Locate the cell with the specified text and output its [x, y] center coordinate. 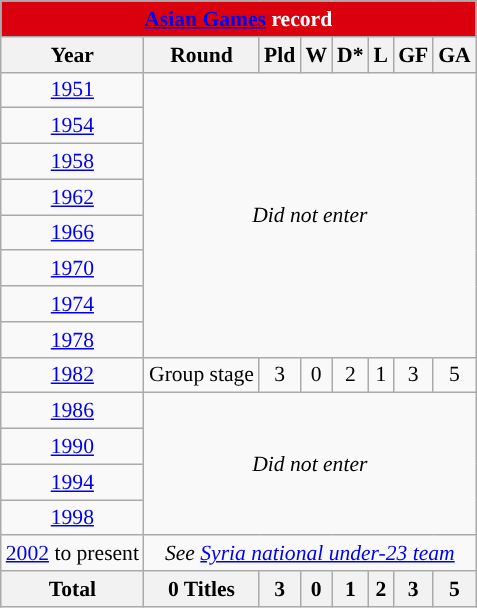
GF [413, 55]
L [382, 55]
1962 [72, 197]
1986 [72, 411]
See Syria national under-23 team [310, 554]
1974 [72, 304]
Total [72, 589]
Asian Games record [238, 19]
D* [350, 55]
1990 [72, 447]
1998 [72, 518]
Pld [280, 55]
GA [454, 55]
2002 to present [72, 554]
Group stage [202, 375]
1978 [72, 340]
Year [72, 55]
1994 [72, 482]
1958 [72, 162]
1951 [72, 90]
1954 [72, 126]
0 Titles [202, 589]
W [316, 55]
1970 [72, 269]
1966 [72, 233]
1982 [72, 375]
Round [202, 55]
